Output the [x, y] coordinate of the center of the cell containing the given text.  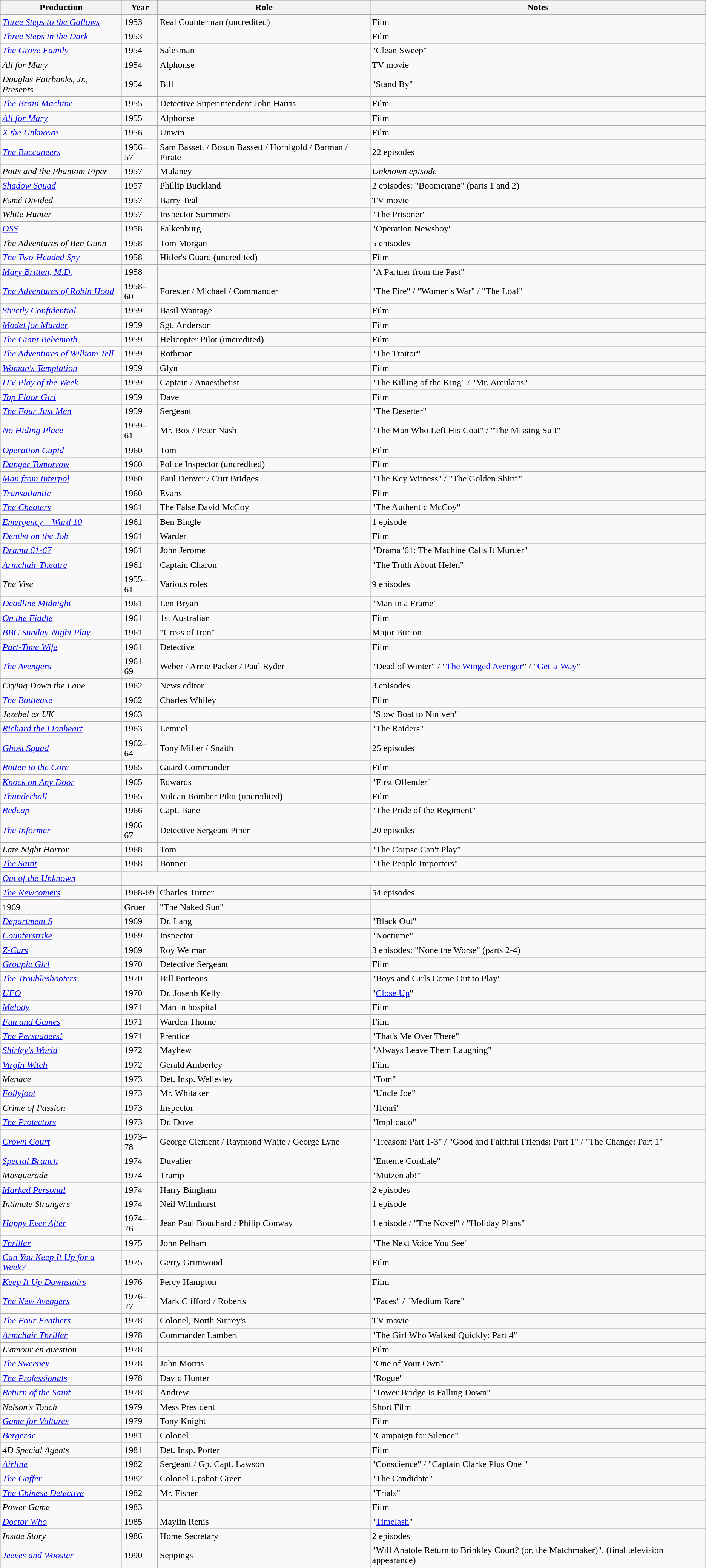
1956–57 [140, 152]
Special Branch [61, 1161]
The Giant Behemoth [61, 339]
Inside Story [61, 1536]
The Gaffer [61, 1479]
1958–60 [140, 291]
Helicopter Pilot (uncredited) [264, 339]
Sgt. Anderson [264, 325]
"One of Your Own" [538, 1364]
Phillip Buckland [264, 185]
The False David McCoy [264, 507]
The Adventures of Ben Gunn [61, 243]
Shadow Squad [61, 185]
Weber / Arnie Packer / Paul Ryder [264, 666]
Sam Bassett / Bosun Bassett / Hornigold / Barman / Pirate [264, 152]
Neil Wilmhurst [264, 1204]
"The Key Witness" / "The Golden Shirri" [538, 479]
"Tom" [538, 1079]
Percy Hampton [264, 1282]
Trump [264, 1175]
Ghost Squad [61, 748]
Notes [538, 8]
"Entente Cordiale" [538, 1161]
1956 [140, 132]
"The Man Who Left His Coat" / "The Missing Suit" [538, 431]
"The Raiders" [538, 729]
1976 [140, 1282]
"First Offender" [538, 782]
Knock on Any Door [61, 782]
"Timelash" [538, 1522]
Dave [264, 397]
Woman's Temptation [61, 368]
"The Pride of the Regiment" [538, 811]
1976–77 [140, 1301]
"The Truth About Helen" [538, 565]
Duvalier [264, 1161]
2 episodes: "Boomerang" (parts 1 and 2) [538, 185]
1974–76 [140, 1224]
"Faces" / "Medium Rare" [538, 1301]
Tom Morgan [264, 243]
"Boys and Girls Come Out to Play" [538, 979]
Basil Wantage [264, 311]
"The Corpse Can't Play" [538, 849]
Unknown episode [538, 171]
X the Unknown [61, 132]
Dr. Dove [264, 1122]
Colonel [264, 1435]
Groupie Girl [61, 964]
Rotten to the Core [61, 768]
Andrew [264, 1392]
Emergency – Ward 10 [61, 522]
UFO [61, 993]
Game for Vultures [61, 1421]
"Operation Newsboy" [538, 229]
The Adventures of Robin Hood [61, 291]
Det. Insp. Porter [264, 1450]
Det. Insp. Wellesley [264, 1079]
Masquerade [61, 1175]
1959–61 [140, 431]
Virgin Witch [61, 1065]
54 episodes [538, 892]
Len Bryan [264, 604]
"The Prisoner" [538, 215]
Harry Bingham [264, 1189]
Shirley's World [61, 1050]
John Jerome [264, 550]
Various roles [264, 584]
Keep It Up Downstairs [61, 1282]
Hitler's Guard (uncredited) [264, 258]
The Troubleshooters [61, 979]
"Conscience" / "Captain Clarke Plus One " [538, 1464]
Transatlantic [61, 493]
"The Girl Who Walked Quickly: Part 4" [538, 1335]
"Black Out" [538, 921]
Department S [61, 921]
Production [61, 8]
Forester / Michael / Commander [264, 291]
Capt. Bane [264, 811]
"Henri" [538, 1108]
"Mützen ab!" [538, 1175]
1966 [140, 811]
Jezebel ex UK [61, 714]
1966–67 [140, 830]
Deadline Midnight [61, 604]
Home Secretary [264, 1536]
The Buccaneers [61, 152]
Rothman [264, 354]
The Vise [61, 584]
"Trials" [538, 1493]
Dentist on the Job [61, 536]
John Morris [264, 1364]
Mark Clifford / Roberts [264, 1301]
"Nocturne" [538, 935]
Esmé Divided [61, 200]
The Professionals [61, 1378]
Armchair Theatre [61, 565]
The Battleaxe [61, 700]
No Hiding Place [61, 431]
Nelson's Touch [61, 1407]
ITV Play of the Week [61, 382]
Redcap [61, 811]
"Always Leave Them Laughing" [538, 1050]
The Four Just Men [61, 411]
"Campaign for Silence" [538, 1435]
"The Candidate" [538, 1479]
"Implicado" [538, 1122]
The Sweeney [61, 1364]
Richard the Lionheart [61, 729]
Mary Britten, M.D. [61, 272]
Mr. Whitaker [264, 1093]
News editor [264, 685]
Warden Thorne [264, 1022]
Maylin Renis [264, 1522]
Gerald Amberley [264, 1065]
Inspector Summers [264, 215]
Detective Sergeant [264, 964]
L'amour en question [61, 1349]
The Four Feathers [61, 1321]
"The Fire" / "Women's War" / "The Loaf" [538, 291]
BBC Sunday-Night Play [61, 632]
25 episodes [538, 748]
Commander Lambert [264, 1335]
20 episodes [538, 830]
Sergeant [264, 411]
Captain / Anaesthetist [264, 382]
Operation Cupid [61, 450]
The New Avengers [61, 1301]
Drama 61-67 [61, 550]
Z-Cars [61, 950]
Out of the Unknown [61, 878]
The Saint [61, 864]
"Slow Boat to Niniveh" [538, 714]
"Close Up" [538, 993]
Colonel Upshot-Green [264, 1479]
Edwards [264, 782]
Intimate Strangers [61, 1204]
"Tower Bridge Is Falling Down" [538, 1392]
Detective [264, 647]
"That's Me Over There" [538, 1036]
Fun and Games [61, 1022]
Glyn [264, 368]
"Cross of Iron" [264, 632]
Police Inspector (uncredited) [264, 464]
Falkenburg [264, 229]
The Grove Family [61, 51]
Detective Sergeant Piper [264, 830]
White Hunter [61, 215]
The Brain Machine [61, 104]
1961–69 [140, 666]
Menace [61, 1079]
The Protectors [61, 1122]
Guard Commander [264, 768]
Bonner [264, 864]
Jean Paul Bouchard / Philip Conway [264, 1224]
Jeeves and Wooster [61, 1556]
Bergerac [61, 1435]
Dr. Lang [264, 921]
"The Naked Sun" [264, 907]
The Cheaters [61, 507]
Barry Teal [264, 200]
1986 [140, 1536]
Crown Court [61, 1142]
1 episode / "The Novel" / "Holiday Plans" [538, 1224]
Gerry Grimwood [264, 1262]
"Man in a Frame" [538, 604]
Man from Interpol [61, 479]
Bill [264, 84]
Seppings [264, 1556]
Marked Personal [61, 1189]
1968-69 [140, 892]
22 episodes [538, 152]
"Treason: Part 1-3" / "Good and Faithful Friends: Part 1" / "The Change: Part 1" [538, 1142]
3 episodes: "None the Worse" (parts 2-4) [538, 950]
Roy Welman [264, 950]
Tony Knight [264, 1421]
Douglas Fairbanks, Jr., Presents [61, 84]
David Hunter [264, 1378]
Crying Down the Lane [61, 685]
Sergeant / Gp. Capt. Lawson [264, 1464]
Armchair Thriller [61, 1335]
Mess President [264, 1407]
Melody [61, 1007]
Top Floor Girl [61, 397]
1990 [140, 1556]
"The Killing of the King" / "Mr. Arcularis" [538, 382]
The Avengers [61, 666]
Unwin [264, 132]
"Dead of Winter" / "The Winged Avenger" / "Get-a-Way" [538, 666]
1973–78 [140, 1142]
"Uncle Joe" [538, 1093]
Vulcan Bomber Pilot (uncredited) [264, 796]
Dr. Joseph Kelly [264, 993]
The Informer [61, 830]
Major Burton [538, 632]
Airline [61, 1464]
9 episodes [538, 584]
Man in hospital [264, 1007]
Gruer [140, 907]
Salesman [264, 51]
Strictly Confidential [61, 311]
Charles Turner [264, 892]
Potts and the Phantom Piper [61, 171]
Doctor Who [61, 1522]
Part-Time Wife [61, 647]
"The Traitor" [538, 354]
Late Night Horror [61, 849]
"The Next Voice You See" [538, 1243]
Mr. Fisher [264, 1493]
"The Deserter" [538, 411]
The Newcomers [61, 892]
Counterstrike [61, 935]
Colonel, North Surrey's [264, 1321]
4D Special Agents [61, 1450]
The Chinese Detective [61, 1493]
"Clean Sweep" [538, 51]
"Rogue" [538, 1378]
Happy Ever After [61, 1224]
Evans [264, 493]
Model for Murder [61, 325]
Paul Denver / Curt Bridges [264, 479]
Three Steps to the Gallows [61, 22]
5 episodes [538, 243]
"The People Importers" [538, 864]
1983 [140, 1507]
Lemuel [264, 729]
"Will Anatole Return to Brinkley Court? (or, the Matchmaker)", (final television appearance) [538, 1556]
George Clement / Raymond White / George Lyne [264, 1142]
Detective Superintendent John Harris [264, 104]
1st Australian [264, 618]
Mr. Box / Peter Nash [264, 431]
Thunderball [61, 796]
Ben Bingle [264, 522]
The Two-Headed Spy [61, 258]
Warder [264, 536]
Captain Charon [264, 565]
"The Authentic McCoy" [538, 507]
Follyfoot [61, 1093]
The Persuaders! [61, 1036]
"Stand By" [538, 84]
The Adventures of William Tell [61, 354]
Power Game [61, 1507]
"Drama '61: The Machine Calls It Murder" [538, 550]
1985 [140, 1522]
Short Film [538, 1407]
1955–61 [140, 584]
Mulaney [264, 171]
Charles Whiley [264, 700]
Mayhew [264, 1050]
Can You Keep It Up for a Week? [61, 1262]
3 episodes [538, 685]
Return of the Saint [61, 1392]
Real Counterman (uncredited) [264, 22]
Bill Porteous [264, 979]
John Pelham [264, 1243]
Danger Tomorrow [61, 464]
Crime of Passion [61, 1108]
Thriller [61, 1243]
Three Steps in the Dark [61, 36]
Prentice [264, 1036]
"A Partner from the Past" [538, 272]
Tony Miller / Snaith [264, 748]
Role [264, 8]
Year [140, 8]
OSS [61, 229]
1962–64 [140, 748]
On the Fiddle [61, 618]
